Provide the (X, Y) coordinate of the cell's center where the given text is located.  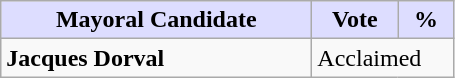
Mayoral Candidate (156, 20)
Jacques Dorval (156, 58)
Acclaimed (383, 58)
% (426, 20)
Vote (355, 20)
